Scan for the cell matching the given text and deliver its [X, Y] coordinate at center. 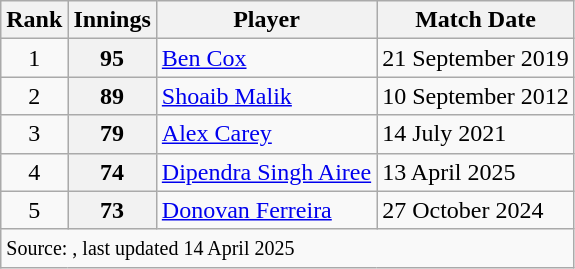
Dipendra Singh Airee [266, 172]
Innings [112, 20]
Donovan Ferreira [266, 210]
89 [112, 96]
Shoaib Malik [266, 96]
2 [34, 96]
Rank [34, 20]
21 September 2019 [476, 58]
3 [34, 134]
73 [112, 210]
4 [34, 172]
Ben Cox [266, 58]
13 April 2025 [476, 172]
74 [112, 172]
Match Date [476, 20]
Source: , last updated 14 April 2025 [288, 248]
5 [34, 210]
14 July 2021 [476, 134]
27 October 2024 [476, 210]
1 [34, 58]
95 [112, 58]
Alex Carey [266, 134]
Player [266, 20]
10 September 2012 [476, 96]
79 [112, 134]
